Identify which cell holds the provided text, then report its [x, y] central coordinate. 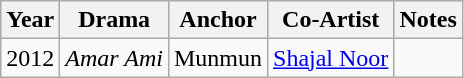
Drama [114, 20]
Munmun [218, 58]
Notes [428, 20]
Year [30, 20]
2012 [30, 58]
Co-Artist [331, 20]
Anchor [218, 20]
Amar Ami [114, 58]
Shajal Noor [331, 58]
